Provide the [x, y] coordinate of the cell's center where the given text is located.  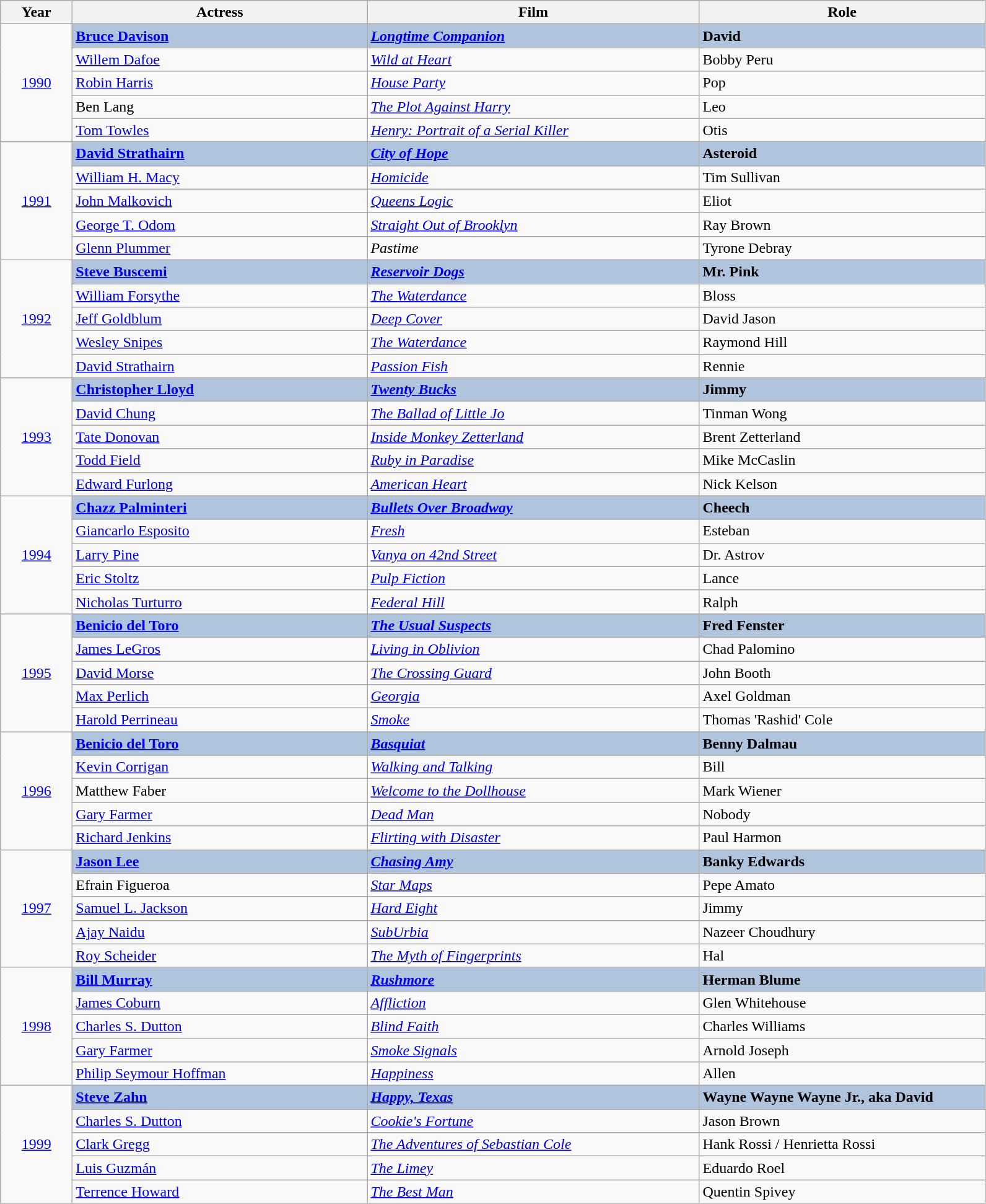
Dead Man [533, 814]
The Best Man [533, 1192]
Harold Perrineau [220, 720]
Esteban [842, 531]
Pastime [533, 248]
Tyrone Debray [842, 248]
Longtime Companion [533, 36]
1993 [37, 437]
Glen Whitehouse [842, 1003]
The Crossing Guard [533, 672]
Ben Lang [220, 107]
Richard Jenkins [220, 838]
Eduardo Roel [842, 1168]
Basquiat [533, 744]
Wayne Wayne Wayne Jr., aka David [842, 1097]
Ralph [842, 602]
Brent Zetterland [842, 437]
Matthew Faber [220, 791]
Federal Hill [533, 602]
Star Maps [533, 885]
Queens Logic [533, 201]
Hal [842, 956]
James Coburn [220, 1003]
1990 [37, 83]
Fred Fenster [842, 625]
Leo [842, 107]
Jason Brown [842, 1121]
Otis [842, 130]
Edward Furlong [220, 484]
Henry: Portrait of a Serial Killer [533, 130]
Rushmore [533, 979]
Smoke Signals [533, 1050]
Tinman Wong [842, 413]
Happiness [533, 1074]
1998 [37, 1026]
Max Perlich [220, 696]
Nick Kelson [842, 484]
Chazz Palminteri [220, 508]
House Party [533, 83]
Nobody [842, 814]
Wild at Heart [533, 59]
Film [533, 12]
Georgia [533, 696]
Efrain Figueroa [220, 885]
Dr. Astrov [842, 555]
Pulp Fiction [533, 578]
Hard Eight [533, 908]
Chasing Amy [533, 861]
Nicholas Turturro [220, 602]
Bloss [842, 296]
Bobby Peru [842, 59]
American Heart [533, 484]
Todd Field [220, 460]
Eliot [842, 201]
Banky Edwards [842, 861]
The Usual Suspects [533, 625]
The Limey [533, 1168]
Cheech [842, 508]
Paul Harmon [842, 838]
Philip Seymour Hoffman [220, 1074]
Rennie [842, 366]
1996 [37, 791]
Welcome to the Dollhouse [533, 791]
Reservoir Dogs [533, 271]
The Myth of Fingerprints [533, 956]
John Booth [842, 672]
Twenty Bucks [533, 390]
The Plot Against Harry [533, 107]
William Forsythe [220, 296]
Eric Stoltz [220, 578]
Bullets Over Broadway [533, 508]
Robin Harris [220, 83]
Vanya on 42nd Street [533, 555]
Living in Oblivion [533, 649]
David Jason [842, 319]
Asteroid [842, 154]
Ray Brown [842, 224]
Raymond Hill [842, 343]
Luis Guzmán [220, 1168]
Bill Murray [220, 979]
Ajay Naidu [220, 932]
Christopher Lloyd [220, 390]
David Chung [220, 413]
Flirting with Disaster [533, 838]
Blind Faith [533, 1026]
Bruce Davison [220, 36]
Jeff Goldblum [220, 319]
Allen [842, 1074]
Clark Gregg [220, 1145]
Fresh [533, 531]
Arnold Joseph [842, 1050]
1994 [37, 555]
Ruby in Paradise [533, 460]
1991 [37, 201]
Axel Goldman [842, 696]
Terrence Howard [220, 1192]
Cookie's Fortune [533, 1121]
Homicide [533, 177]
Straight Out of Brooklyn [533, 224]
Actress [220, 12]
The Ballad of Little Jo [533, 413]
Inside Monkey Zetterland [533, 437]
Kevin Corrigan [220, 767]
Samuel L. Jackson [220, 908]
1997 [37, 908]
Year [37, 12]
Charles Williams [842, 1026]
Tate Donovan [220, 437]
Steve Buscemi [220, 271]
Mark Wiener [842, 791]
Role [842, 12]
William H. Macy [220, 177]
Wesley Snipes [220, 343]
Willem Dafoe [220, 59]
1999 [37, 1145]
1995 [37, 672]
George T. Odom [220, 224]
Pop [842, 83]
Thomas 'Rashid' Cole [842, 720]
John Malkovich [220, 201]
Happy, Texas [533, 1097]
Larry Pine [220, 555]
Affliction [533, 1003]
Smoke [533, 720]
Steve Zahn [220, 1097]
Bill [842, 767]
Jason Lee [220, 861]
City of Hope [533, 154]
SubUrbia [533, 932]
Deep Cover [533, 319]
Benny Dalmau [842, 744]
The Adventures of Sebastian Cole [533, 1145]
David Morse [220, 672]
Nazeer Choudhury [842, 932]
Passion Fish [533, 366]
Glenn Plummer [220, 248]
Mike McCaslin [842, 460]
Chad Palomino [842, 649]
Quentin Spivey [842, 1192]
Roy Scheider [220, 956]
Hank Rossi / Henrietta Rossi [842, 1145]
Tom Towles [220, 130]
1992 [37, 319]
Herman Blume [842, 979]
Lance [842, 578]
Walking and Talking [533, 767]
David [842, 36]
Mr. Pink [842, 271]
James LeGros [220, 649]
Pepe Amato [842, 885]
Giancarlo Esposito [220, 531]
Tim Sullivan [842, 177]
